Capture the cell that displays the provided text and extract its (x, y) central coordinate. 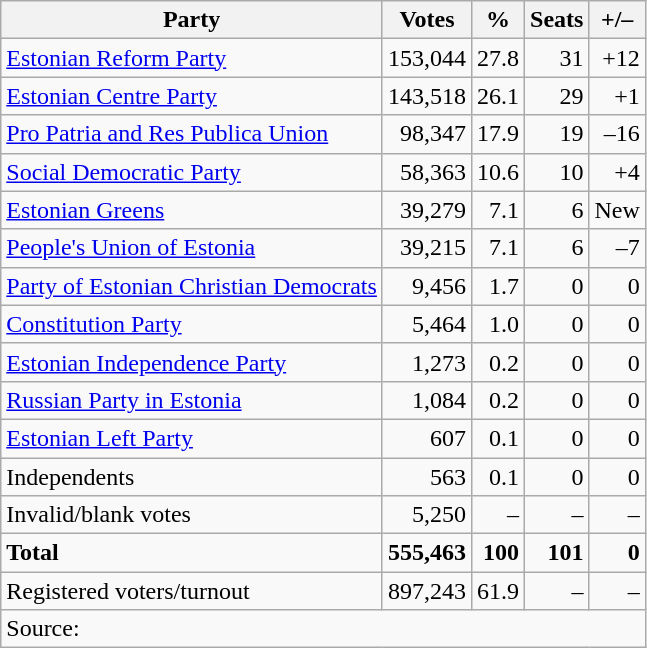
+4 (617, 172)
10 (557, 172)
10.6 (498, 172)
Party (192, 20)
People's Union of Estonia (192, 248)
61.9 (498, 591)
–16 (617, 134)
Estonian Greens (192, 210)
39,279 (426, 210)
New (617, 210)
101 (557, 553)
Estonian Reform Party (192, 58)
Votes (426, 20)
26.1 (498, 96)
1,084 (426, 400)
–7 (617, 248)
9,456 (426, 286)
Total (192, 553)
Estonian Centre Party (192, 96)
Invalid/blank votes (192, 515)
143,518 (426, 96)
98,347 (426, 134)
17.9 (498, 134)
555,463 (426, 553)
39,215 (426, 248)
58,363 (426, 172)
Pro Patria and Res Publica Union (192, 134)
1,273 (426, 362)
100 (498, 553)
31 (557, 58)
5,464 (426, 324)
% (498, 20)
607 (426, 438)
897,243 (426, 591)
Registered voters/turnout (192, 591)
Social Democratic Party (192, 172)
Independents (192, 477)
19 (557, 134)
27.8 (498, 58)
Estonian Left Party (192, 438)
Party of Estonian Christian Democrats (192, 286)
5,250 (426, 515)
Constitution Party (192, 324)
29 (557, 96)
1.0 (498, 324)
Source: (324, 629)
153,044 (426, 58)
+12 (617, 58)
Seats (557, 20)
+/– (617, 20)
1.7 (498, 286)
563 (426, 477)
+1 (617, 96)
Russian Party in Estonia (192, 400)
Estonian Independence Party (192, 362)
